Scan for the cell matching the given text and deliver its (x, y) coordinate at center. 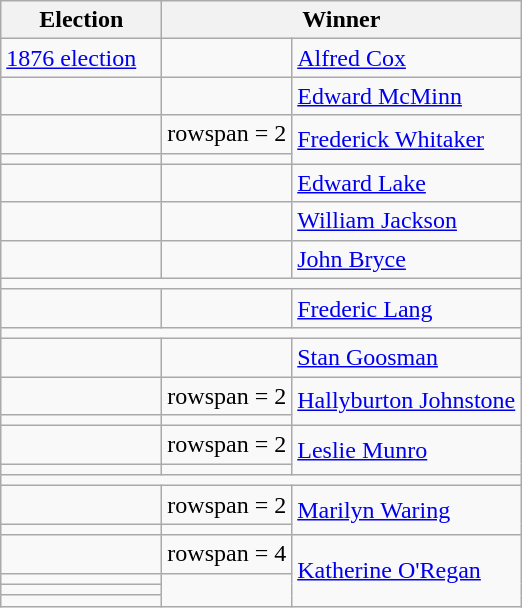
Stan Goosman (406, 357)
Edward Lake (406, 183)
Frederick Whitaker (406, 140)
Leslie Munro (406, 450)
Katherine O'Regan (406, 570)
John Bryce (406, 259)
Winner (342, 20)
Alfred Cox (406, 58)
Edward McMinn (406, 96)
rowspan = 4 (227, 554)
Marilyn Waring (406, 510)
William Jackson (406, 221)
Hallyburton Johnstone (406, 400)
1876 election (82, 58)
Election (82, 20)
Frederic Lang (406, 308)
